Return [x, y] of the center of cell containing provided text 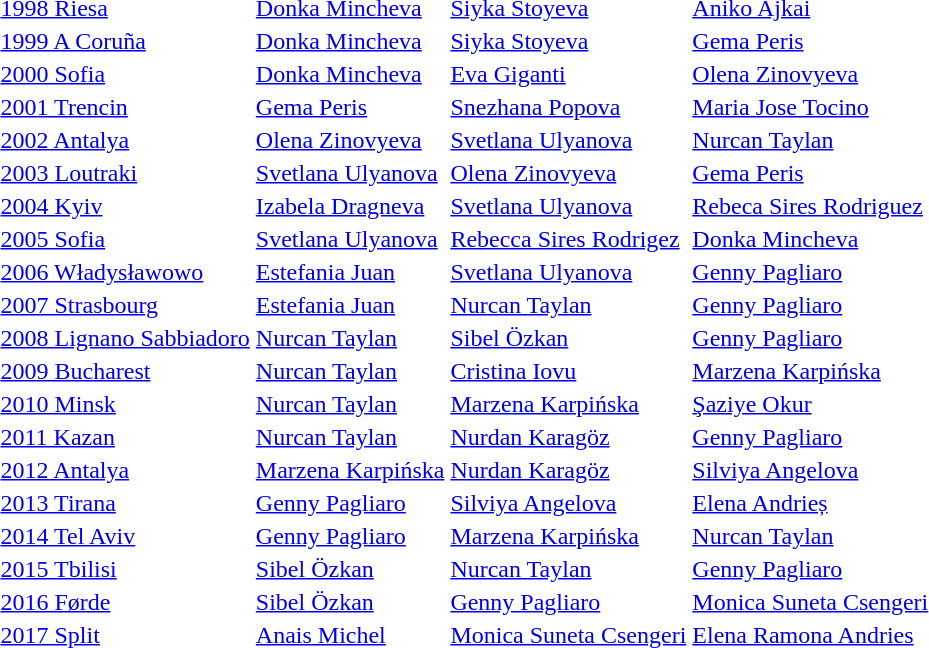
Rebecca Sires Rodrigez [568, 239]
Snezhana Popova [568, 107]
Cristina Iovu [568, 371]
Gema Peris [350, 107]
Eva Giganti [568, 74]
Siyka Stoyeva [568, 41]
Silviya Angelova [568, 503]
Izabela Dragneva [350, 206]
